For the text-containing cell, return its midpoint in [x, y] coordinate format. 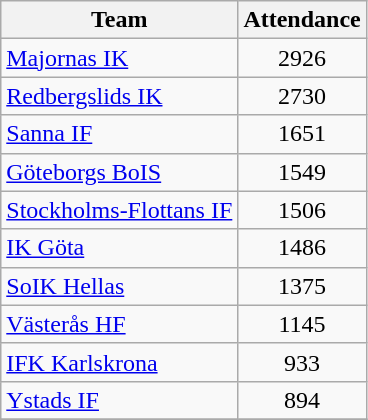
Göteborgs BoIS [120, 172]
2926 [302, 58]
SoIK Hellas [120, 286]
Redbergslids IK [120, 96]
1549 [302, 172]
933 [302, 362]
Västerås HF [120, 324]
Majornas IK [120, 58]
2730 [302, 96]
Attendance [302, 20]
Team [120, 20]
IK Göta [120, 248]
1486 [302, 248]
1145 [302, 324]
Sanna IF [120, 134]
Stockholms-Flottans IF [120, 210]
Ystads IF [120, 400]
1375 [302, 286]
1651 [302, 134]
894 [302, 400]
IFK Karlskrona [120, 362]
1506 [302, 210]
